Find where the given text appears and provide that cell's center as (X, Y) coordinate. 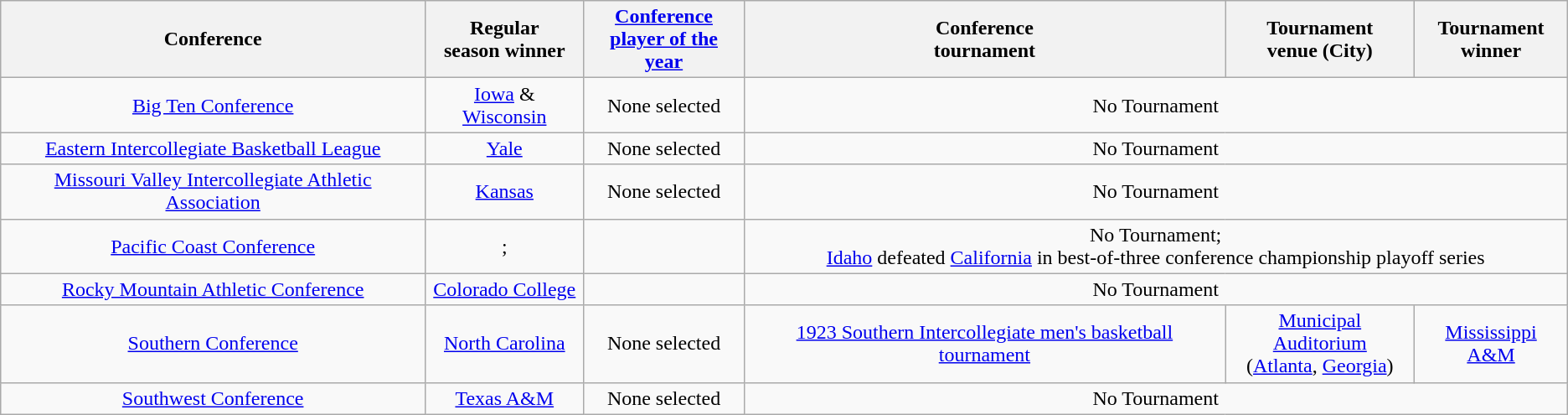
Eastern Intercollegiate Basketball League (213, 148)
; (504, 246)
North Carolina (504, 344)
Regular season winner (504, 39)
No Tournament;Idaho defeated California in best-of-three conference championship playoff series (1156, 246)
Big Ten Conference (213, 106)
Yale (504, 148)
Conference tournament (985, 39)
Missouri Valley Intercollegiate Athletic Association (213, 191)
Texas A&M (504, 398)
Mississippi A&M (1491, 344)
Southern Conference (213, 344)
Municipal Auditorium(Atlanta, Georgia) (1320, 344)
Southwest Conference (213, 398)
Rocky Mountain Athletic Conference (213, 289)
Kansas (504, 191)
Colorado College (504, 289)
Pacific Coast Conference (213, 246)
Conference player of the year (663, 39)
Iowa & Wisconsin (504, 106)
Tournament venue (City) (1320, 39)
Tournament winner (1491, 39)
1923 Southern Intercollegiate men's basketball tournament (985, 344)
Conference (213, 39)
